Return the [X, Y] coordinate for the center point of the cell that contains the specified text.  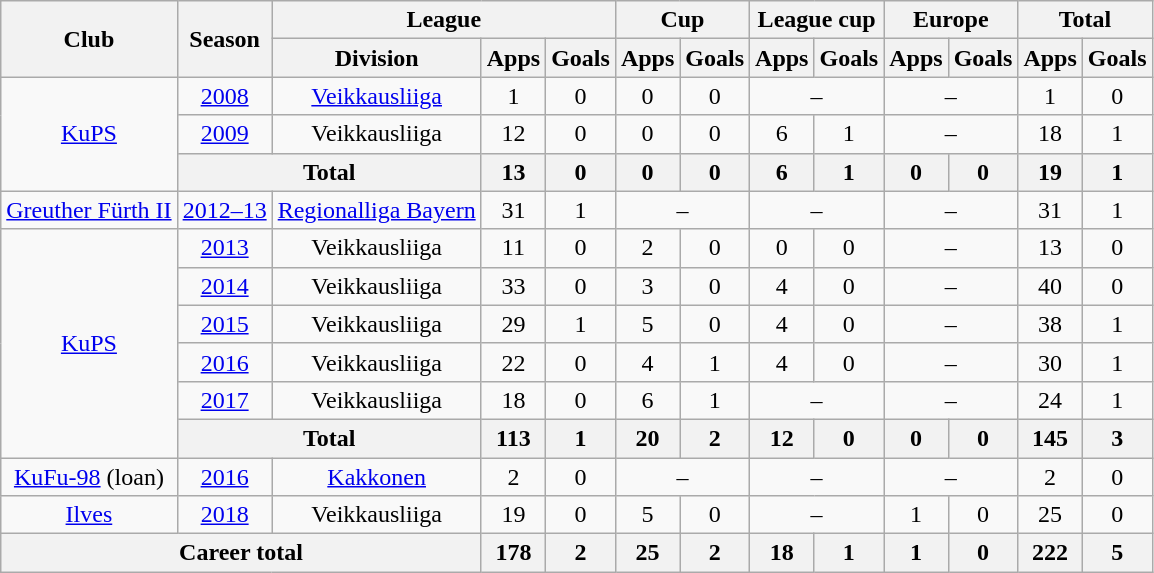
40 [1050, 286]
Ilves [89, 515]
145 [1050, 438]
11 [513, 248]
178 [513, 553]
22 [513, 362]
33 [513, 286]
2018 [224, 515]
38 [1050, 324]
2008 [224, 96]
30 [1050, 362]
Greuther Fürth II [89, 210]
Season [224, 39]
2012–13 [224, 210]
2017 [224, 400]
KuFu-98 (loan) [89, 477]
Club [89, 39]
League cup [817, 20]
24 [1050, 400]
League [444, 20]
2013 [224, 248]
Cup [682, 20]
Europe [951, 20]
2015 [224, 324]
29 [513, 324]
Division [376, 58]
Kakkonen [376, 477]
222 [1050, 553]
2014 [224, 286]
Regionalliga Bayern [376, 210]
2009 [224, 134]
Career total [241, 553]
20 [647, 438]
113 [513, 438]
